Output the [x, y] coordinate of the center of the cell containing the given text.  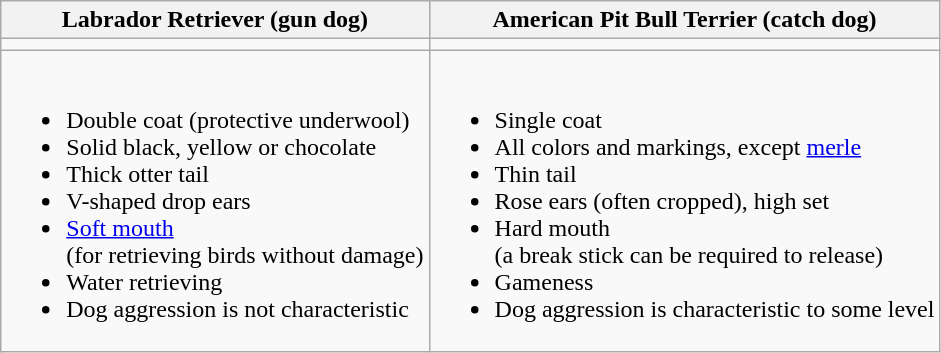
Labrador Retriever (gun dog) [215, 20]
American Pit Bull Terrier (catch dog) [684, 20]
